Identify which cell holds the provided text, then report its (X, Y) central coordinate. 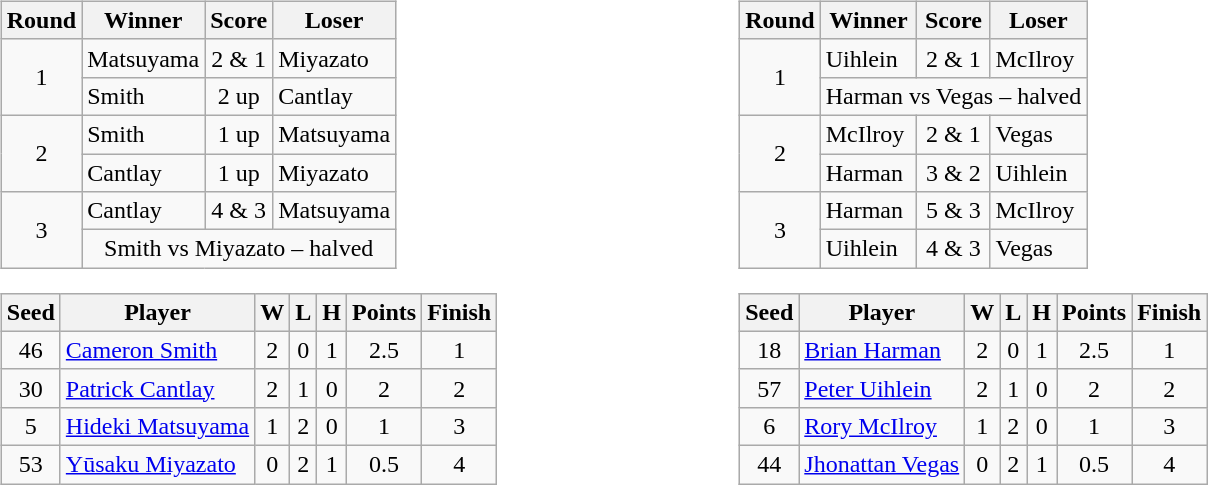
Peter Uihlein (882, 388)
3 & 2 (954, 173)
2 up (239, 96)
Jhonattan Vegas (882, 464)
6 (770, 426)
5 & 3 (954, 211)
30 (30, 388)
Smith vs Miyazato – halved (239, 249)
5 (30, 426)
Cameron Smith (157, 350)
Rory McIlroy (882, 426)
53 (30, 464)
46 (30, 350)
18 (770, 350)
57 (770, 388)
44 (770, 464)
Yūsaku Miyazato (157, 464)
Harman vs Vegas – halved (954, 96)
Hideki Matsuyama (157, 426)
Patrick Cantlay (157, 388)
Brian Harman (882, 350)
